Search for the cell housing the specified text and yield its [x, y] center coordinate. 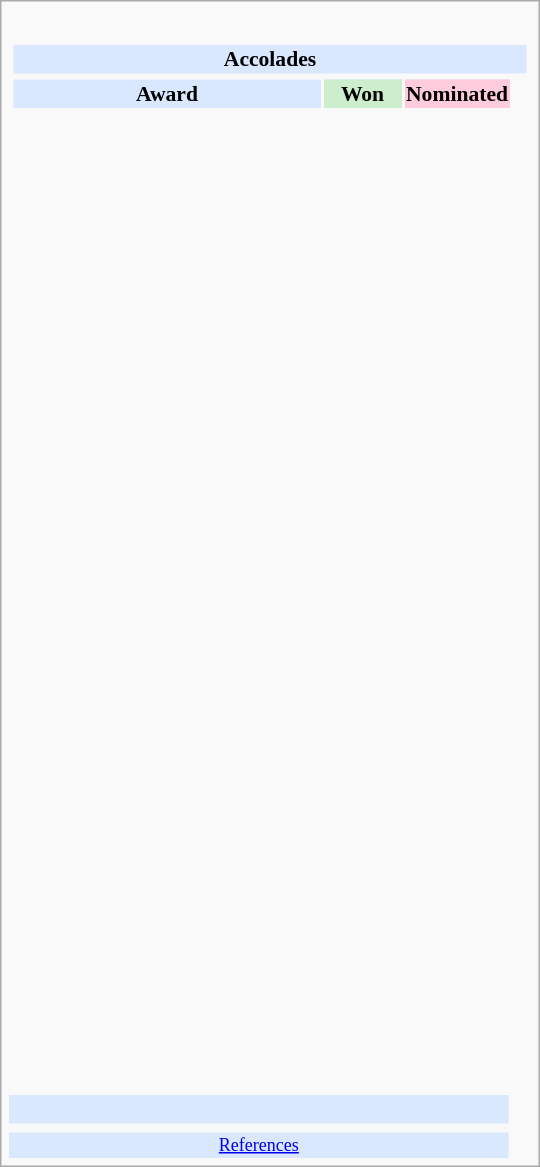
Nominated [458, 93]
Accolades [270, 59]
Accolades Award Won Nominated [270, 554]
References [259, 1145]
Won [363, 93]
Award [166, 93]
